Determine the [x, y] coordinate at the center of the cell enclosing the given text.  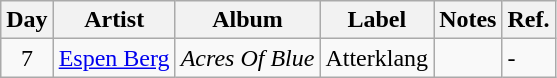
- [528, 58]
Notes [468, 20]
7 [27, 58]
Espen Berg [114, 58]
Album [248, 20]
Ref. [528, 20]
Day [27, 20]
Label [377, 20]
Atterklang [377, 58]
Artist [114, 20]
Acres Of Blue [248, 58]
